Identify which cell holds the provided text, then report its (X, Y) central coordinate. 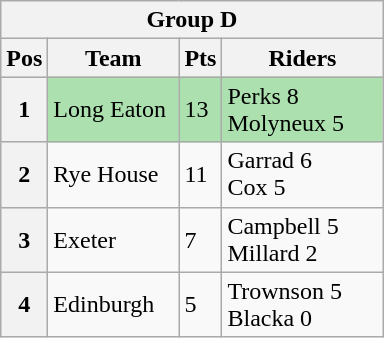
1 (24, 110)
Campbell 5Millard 2 (302, 240)
Group D (192, 20)
Rye House (114, 174)
Exeter (114, 240)
4 (24, 304)
Team (114, 58)
Pos (24, 58)
2 (24, 174)
7 (200, 240)
Riders (302, 58)
Long Eaton (114, 110)
13 (200, 110)
Pts (200, 58)
Edinburgh (114, 304)
Garrad 6Cox 5 (302, 174)
5 (200, 304)
Trownson 5Blacka 0 (302, 304)
11 (200, 174)
Perks 8Molyneux 5 (302, 110)
3 (24, 240)
